Search for the cell housing the specified text and yield its (X, Y) center coordinate. 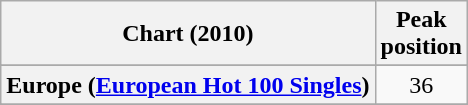
Chart (2010) (188, 34)
Europe (European Hot 100 Singles) (188, 85)
Peakposition (421, 34)
36 (421, 85)
